Determine the [X, Y] coordinate at the center of the cell enclosing the given text.  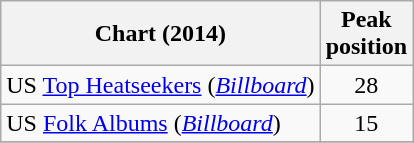
Chart (2014) [160, 34]
US Top Heatseekers (Billboard) [160, 85]
15 [366, 123]
28 [366, 85]
US Folk Albums (Billboard) [160, 123]
Peakposition [366, 34]
